Detect which cell encompasses the target text, then output its [X, Y] center coordinate. 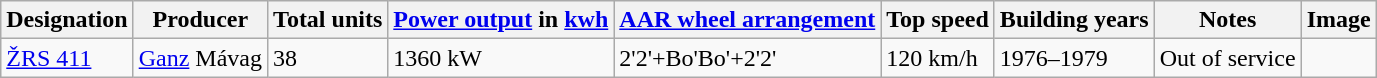
1360 kW [501, 58]
Top speed [938, 20]
Designation [67, 20]
AAR wheel arrangement [748, 20]
120 km/h [938, 58]
Power output in kwh [501, 20]
2'2'+Bo'Bo'+2'2' [748, 58]
Notes [1228, 20]
Out of service [1228, 58]
Building years [1074, 20]
ŽRS 411 [67, 58]
Total units [328, 20]
Producer [200, 20]
1976–1979 [1074, 58]
Ganz Mávag [200, 58]
38 [328, 58]
Image [1338, 20]
